For the text-containing cell, return its midpoint in (x, y) coordinate format. 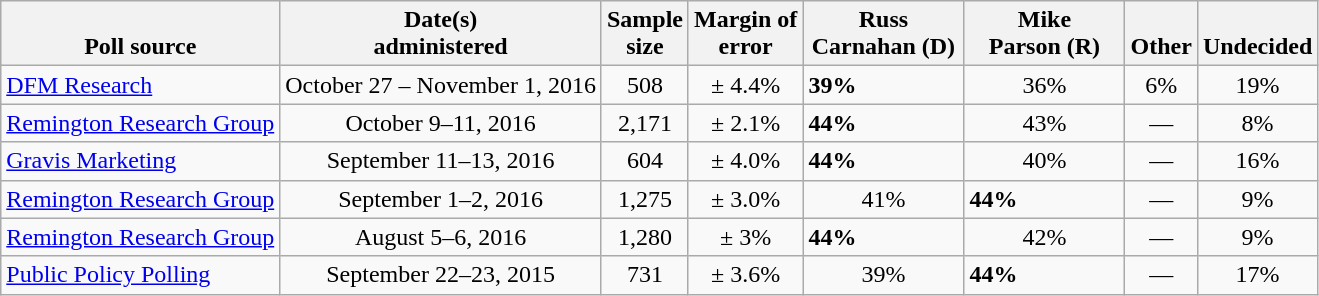
41% (884, 199)
September 11–13, 2016 (441, 161)
± 3.0% (745, 199)
MikeParson (R) (1044, 34)
42% (1044, 237)
43% (1044, 123)
508 (644, 85)
Other (1161, 34)
September 1–2, 2016 (441, 199)
19% (1257, 85)
16% (1257, 161)
Date(s)administered (441, 34)
604 (644, 161)
± 4.0% (745, 161)
Samplesize (644, 34)
1,280 (644, 237)
731 (644, 275)
1,275 (644, 199)
Gravis Marketing (140, 161)
2,171 (644, 123)
± 4.4% (745, 85)
± 3% (745, 237)
October 27 – November 1, 2016 (441, 85)
6% (1161, 85)
DFM Research (140, 85)
RussCarnahan (D) (884, 34)
36% (1044, 85)
17% (1257, 275)
40% (1044, 161)
± 3.6% (745, 275)
± 2.1% (745, 123)
Undecided (1257, 34)
Public Policy Polling (140, 275)
August 5–6, 2016 (441, 237)
September 22–23, 2015 (441, 275)
Margin oferror (745, 34)
Poll source (140, 34)
8% (1257, 123)
October 9–11, 2016 (441, 123)
